Identify which cell holds the provided text, then report its [X, Y] central coordinate. 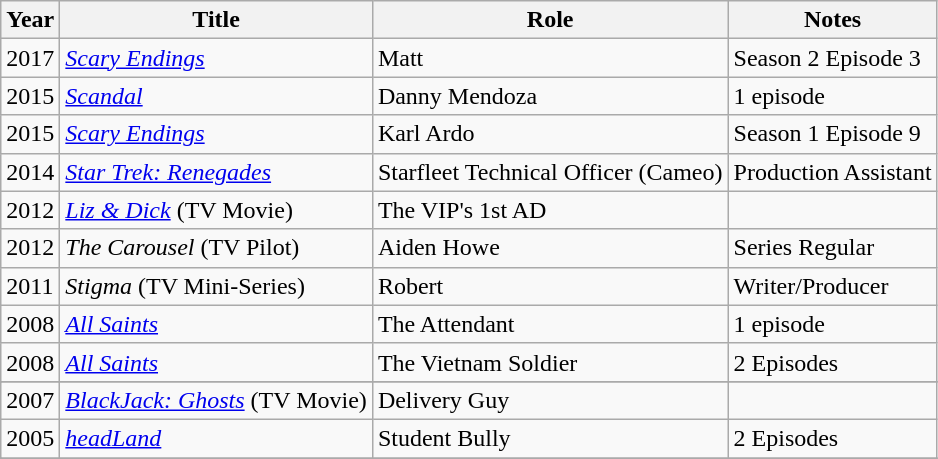
Notes [832, 20]
The Vietnam Soldier [550, 362]
Karl Ardo [550, 134]
Matt [550, 58]
Delivery Guy [550, 400]
Title [216, 20]
Student Bully [550, 438]
Starfleet Technical Officer (Cameo) [550, 172]
The VIP's 1st AD [550, 210]
Season 1 Episode 9 [832, 134]
Production Assistant [832, 172]
2005 [30, 438]
Danny Mendoza [550, 96]
The Attendant [550, 324]
Season 2 Episode 3 [832, 58]
Scandal [216, 96]
headLand [216, 438]
Series Regular [832, 248]
Robert [550, 286]
Year [30, 20]
2011 [30, 286]
Role [550, 20]
Stigma (TV Mini-Series) [216, 286]
Writer/Producer [832, 286]
2014 [30, 172]
2007 [30, 400]
2017 [30, 58]
The Carousel (TV Pilot) [216, 248]
Liz & Dick (TV Movie) [216, 210]
BlackJack: Ghosts (TV Movie) [216, 400]
Aiden Howe [550, 248]
Star Trek: Renegades [216, 172]
